Pinpoint the cell where the given text exists, returning its (x, y) midpoint coordinate. 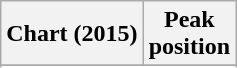
Chart (2015) (72, 34)
Peak position (189, 34)
